Locate the cell with the specified text and output its [X, Y] center coordinate. 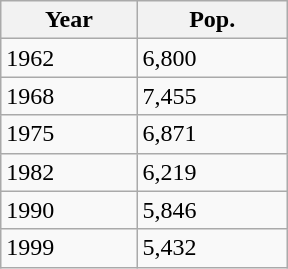
Year [69, 20]
7,455 [212, 96]
6,219 [212, 172]
1990 [69, 210]
6,871 [212, 134]
1962 [69, 58]
5,846 [212, 210]
6,800 [212, 58]
1982 [69, 172]
5,432 [212, 248]
1975 [69, 134]
Pop. [212, 20]
1999 [69, 248]
1968 [69, 96]
